Determine the [X, Y] coordinate at the center of the cell enclosing the given text.  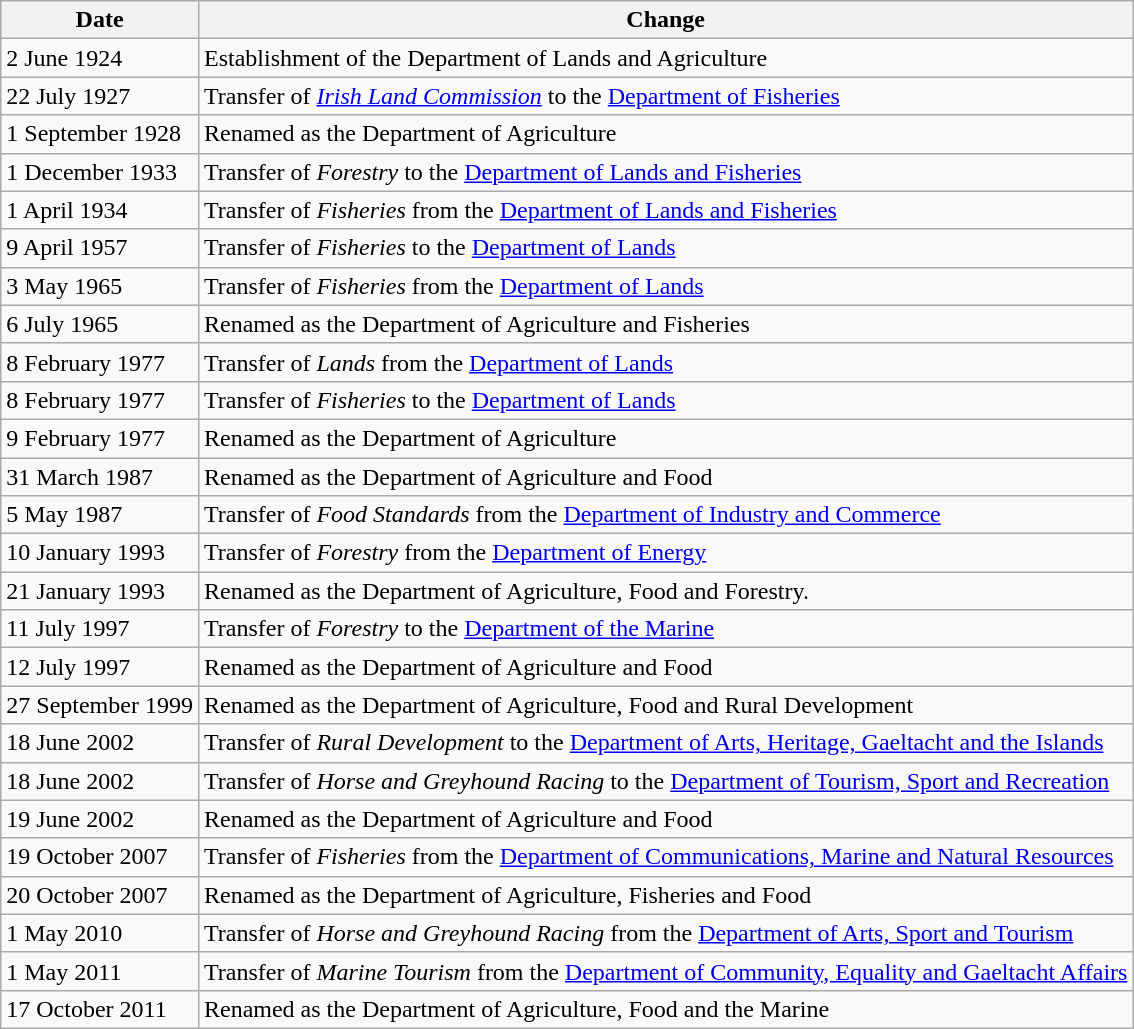
Transfer of Horse and Greyhound Racing from the Department of Arts, Sport and Tourism [665, 933]
21 January 1993 [100, 591]
31 March 1987 [100, 477]
12 July 1997 [100, 667]
1 September 1928 [100, 134]
6 July 1965 [100, 324]
Renamed as the Department of Agriculture and Fisheries [665, 324]
Transfer of Irish Land Commission to the Department of Fisheries [665, 96]
Transfer of Food Standards from the Department of Industry and Commerce [665, 515]
1 December 1933 [100, 172]
Renamed as the Department of Agriculture, Fisheries and Food [665, 895]
3 May 1965 [100, 286]
Date [100, 20]
27 September 1999 [100, 705]
Renamed as the Department of Agriculture, Food and Rural Development [665, 705]
Transfer of Horse and Greyhound Racing to the Department of Tourism, Sport and Recreation [665, 781]
5 May 1987 [100, 515]
10 January 1993 [100, 553]
17 October 2011 [100, 1009]
Transfer of Lands from the Department of Lands [665, 362]
1 May 2010 [100, 933]
22 July 1927 [100, 96]
20 October 2007 [100, 895]
9 February 1977 [100, 438]
Transfer of Forestry to the Department of Lands and Fisheries [665, 172]
Establishment of the Department of Lands and Agriculture [665, 58]
Transfer of Fisheries from the Department of Lands [665, 286]
Transfer of Forestry to the Department of the Marine [665, 629]
Renamed as the Department of Agriculture, Food and the Marine [665, 1009]
2 June 1924 [100, 58]
19 June 2002 [100, 819]
Transfer of Rural Development to the Department of Arts, Heritage, Gaeltacht and the Islands [665, 743]
Renamed as the Department of Agriculture, Food and Forestry. [665, 591]
Transfer of Forestry from the Department of Energy [665, 553]
Transfer of Marine Tourism from the Department of Community, Equality and Gaeltacht Affairs [665, 971]
1 May 2011 [100, 971]
9 April 1957 [100, 248]
Transfer of Fisheries from the Department of Lands and Fisheries [665, 210]
Change [665, 20]
Transfer of Fisheries from the Department of Communications, Marine and Natural Resources [665, 857]
1 April 1934 [100, 210]
11 July 1997 [100, 629]
19 October 2007 [100, 857]
